Search for the cell housing the specified text and yield its [x, y] center coordinate. 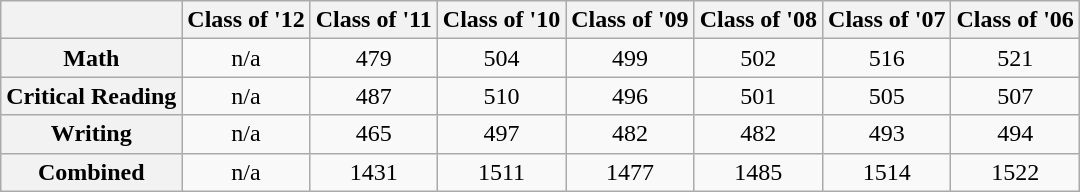
502 [758, 58]
1485 [758, 172]
487 [374, 96]
479 [374, 58]
Critical Reading [92, 96]
Class of '07 [887, 20]
Writing [92, 134]
1431 [374, 172]
501 [758, 96]
1511 [501, 172]
496 [630, 96]
493 [887, 134]
Class of '12 [246, 20]
510 [501, 96]
521 [1015, 58]
505 [887, 96]
Class of '09 [630, 20]
Class of '06 [1015, 20]
1514 [887, 172]
1522 [1015, 172]
Combined [92, 172]
465 [374, 134]
Class of '11 [374, 20]
497 [501, 134]
Class of '08 [758, 20]
507 [1015, 96]
1477 [630, 172]
Math [92, 58]
494 [1015, 134]
499 [630, 58]
504 [501, 58]
516 [887, 58]
Class of '10 [501, 20]
